Capture the cell that displays the provided text and extract its (X, Y) central coordinate. 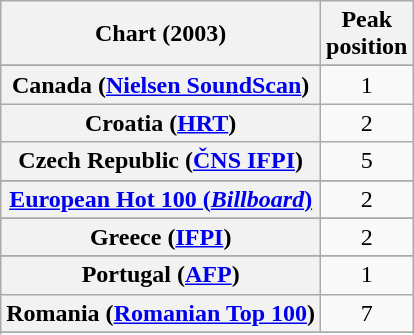
Chart (2003) (161, 34)
7 (367, 313)
Czech Republic (ČNS IFPI) (161, 161)
European Hot 100 (Billboard) (161, 199)
Peakposition (367, 34)
Greece (IFPI) (161, 237)
Canada (Nielsen SoundScan) (161, 85)
Portugal (AFP) (161, 275)
5 (367, 161)
Romania (Romanian Top 100) (161, 313)
Croatia (HRT) (161, 123)
